For the text-containing cell, return its midpoint in [x, y] coordinate format. 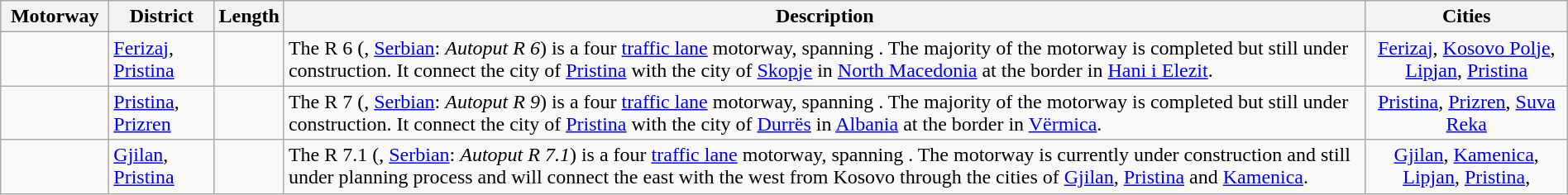
Cities [1466, 17]
Gjilan, Kamenica, Lipjan, Pristina, [1466, 167]
District [162, 17]
Description [825, 17]
Gjilan, Pristina [162, 167]
Ferizaj, Pristina [162, 59]
Length [249, 17]
Pristina, Prizren, Suva Reka [1466, 112]
Ferizaj, Kosovo Polje, Lipjan, Pristina [1466, 59]
Pristina, Prizren [162, 112]
Motorway [55, 17]
